Scan for the cell matching the given text and deliver its (X, Y) coordinate at center. 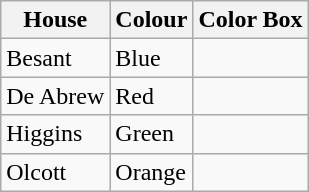
Color Box (250, 20)
Besant (56, 58)
Red (152, 96)
House (56, 20)
Colour (152, 20)
Blue (152, 58)
Olcott (56, 172)
Higgins (56, 134)
Green (152, 134)
De Abrew (56, 96)
Orange (152, 172)
